Search for the cell housing the specified text and yield its [x, y] center coordinate. 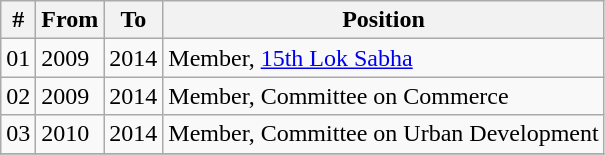
Position [384, 20]
02 [18, 96]
# [18, 20]
Member, Committee on Urban Development [384, 134]
03 [18, 134]
Member, 15th Lok Sabha [384, 58]
To [134, 20]
From [70, 20]
2010 [70, 134]
01 [18, 58]
Member, Committee on Commerce [384, 96]
